Capture the cell that displays the provided text and extract its [x, y] central coordinate. 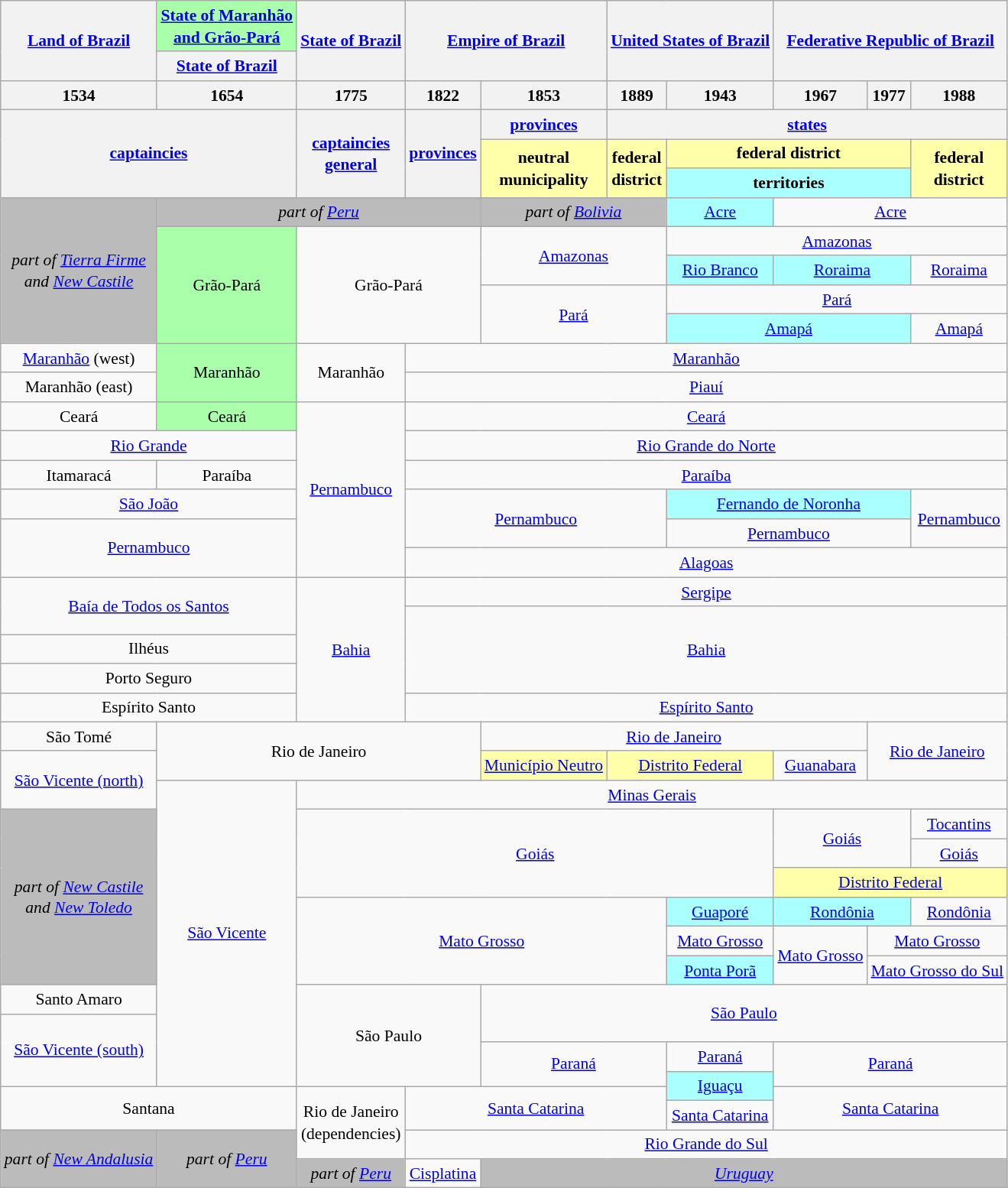
Rio Grande do Norte [706, 446]
São Vicente (south) [79, 1050]
Rio Grande do Sul [706, 1144]
part of New Castileand New Toledo [79, 897]
Ponta Porã [720, 970]
Piauí [706, 388]
part of Tierra Firmeand New Castile [79, 271]
Guaporé [720, 912]
Empire of Brazil [506, 41]
part of New Andalusia [79, 1159]
São Vicente (north) [79, 781]
Rio Grande [148, 446]
Uruguay [744, 1173]
São João [148, 504]
1822 [442, 96]
1775 [351, 96]
1853 [544, 96]
Itamaracá [79, 475]
Santana [148, 1108]
Federative Republic of Brazil [890, 41]
federal district [789, 154]
Maranhão (west) [79, 358]
Rio Branco [720, 271]
part of Bolivia [573, 212]
Fernando de Noronha [789, 504]
states [807, 125]
Baía de Todos os Santos [148, 605]
Iguaçu [720, 1086]
1534 [79, 96]
Cisplatina [442, 1173]
Minas Gerais [652, 795]
State of Maranhãoand Grão-Pará [226, 26]
1977 [890, 96]
Rio de Janeiro(dependencies) [351, 1122]
Maranhão (east) [79, 388]
Alagoas [706, 563]
Porto Seguro [148, 678]
São Tomé [79, 737]
neutralmunicipality [544, 168]
captaincies [148, 154]
1988 [959, 96]
Ilhéus [148, 649]
Land of Brazil [79, 41]
São Vicente [226, 933]
1889 [637, 96]
Santo Amaro [79, 999]
Município Neutro [544, 766]
United States of Brazil [690, 41]
Sergipe [706, 592]
1654 [226, 96]
Guanabara [820, 766]
captainciesgeneral [351, 154]
1967 [820, 96]
territories [789, 183]
Mato Grosso do Sul [937, 970]
1943 [720, 96]
Tocantins [959, 824]
